For the text-containing cell, return its midpoint in [X, Y] coordinate format. 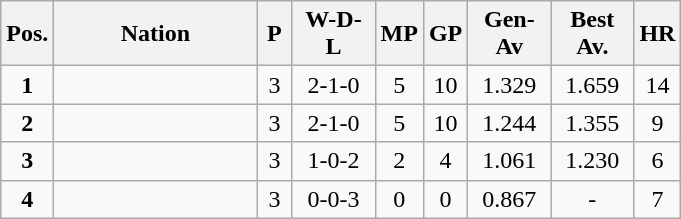
- [592, 199]
W-D-L [334, 34]
1 [28, 85]
0.867 [510, 199]
14 [658, 85]
MP [399, 34]
7 [658, 199]
1.659 [592, 85]
0-0-3 [334, 199]
GP [445, 34]
P [274, 34]
Best Av. [592, 34]
1.061 [510, 161]
1-0-2 [334, 161]
9 [658, 123]
6 [658, 161]
HR [658, 34]
1.329 [510, 85]
1.355 [592, 123]
Gen-Av [510, 34]
Pos. [28, 34]
Nation [156, 34]
1.230 [592, 161]
1.244 [510, 123]
